Determine the (x, y) coordinate at the center of the cell enclosing the given text.  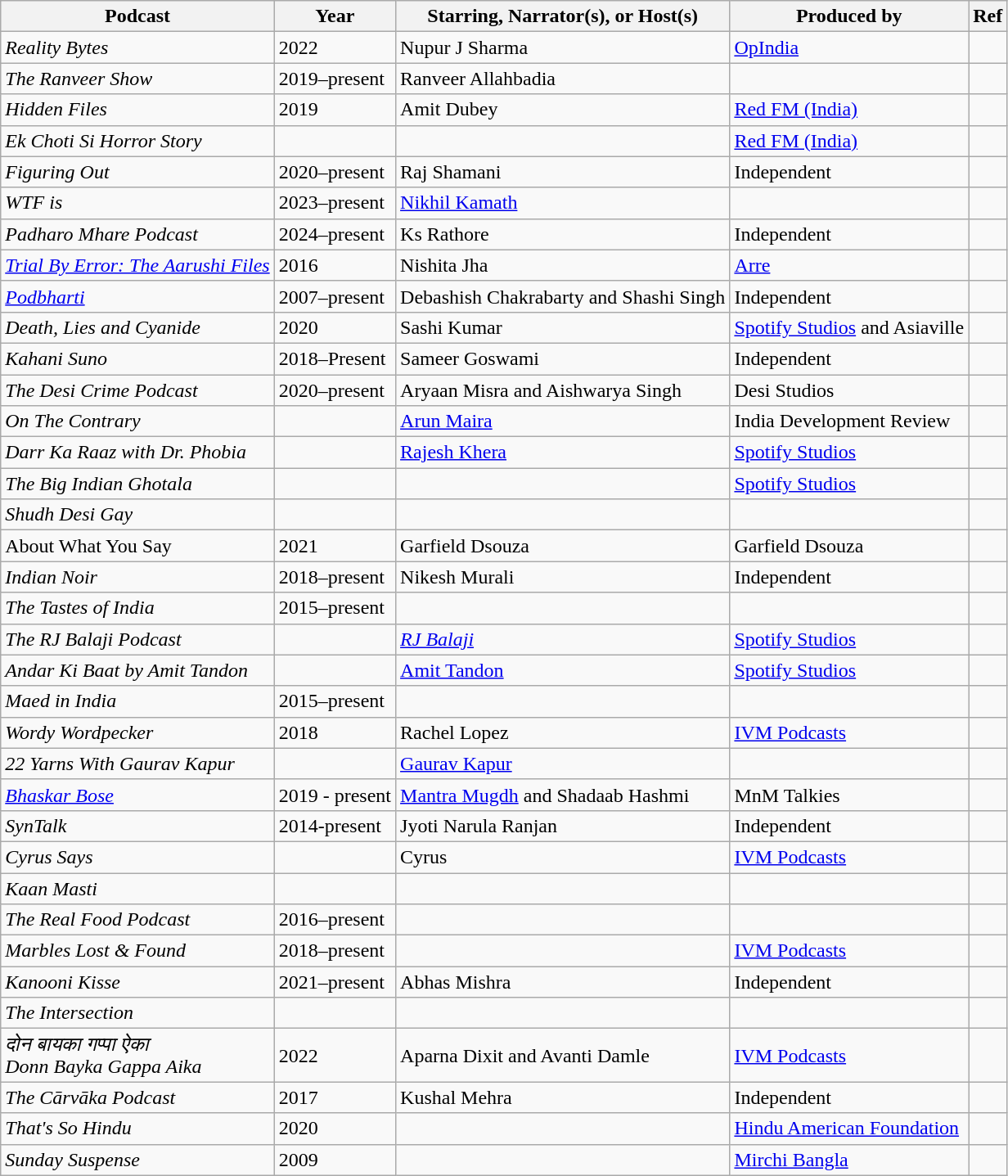
The Intersection (137, 1013)
Marbles Lost & Found (137, 951)
Arun Maira (563, 421)
That's So Hindu (137, 1129)
2019 - present (335, 795)
Sunday Suspense (137, 1160)
The Real Food Podcast (137, 920)
The Tastes of India (137, 608)
2021 (335, 546)
Indian Noir (137, 577)
Produced by (849, 16)
Podcast (137, 16)
Reality Bytes (137, 47)
Abhas Mishra (563, 982)
Death, Lies and Cyanide (137, 327)
2014-present (335, 826)
Hindu American Foundation (849, 1129)
Cyrus Says (137, 857)
2018–Present (335, 358)
2009 (335, 1160)
2019–present (335, 79)
Kaan Masti (137, 888)
Wordy Wordpecker (137, 732)
Debashish Chakrabarty and Shashi Singh (563, 296)
Aparna Dixit and Avanti Damle (563, 1056)
Cyrus (563, 857)
2023–present (335, 203)
Gaurav Kapur (563, 764)
On The Contrary (137, 421)
Ks Rathore (563, 234)
Arre (849, 265)
Ranveer Allahbadia (563, 79)
Kushal Mehra (563, 1097)
Figuring Out (137, 172)
2018 (335, 732)
Hidden Files (137, 110)
Ref (988, 16)
Shudh Desi Gay (137, 515)
Ek Choti Si Horror Story (137, 141)
RJ Balaji (563, 639)
2024–present (335, 234)
2017 (335, 1097)
Maed in India (137, 701)
The Ranveer Show (137, 79)
Darr Ka Raaz with Dr. Phobia (137, 453)
Podbharti (137, 296)
Nikesh Murali (563, 577)
2016 (335, 265)
Raj Shamani (563, 172)
Nupur J Sharma (563, 47)
Nikhil Kamath (563, 203)
Bhaskar Bose (137, 795)
India Development Review (849, 421)
22 Yarns With Gaurav Kapur (137, 764)
OpIndia (849, 47)
Amit Dubey (563, 110)
Kanooni Kisse (137, 982)
दोन बायका गप्पा ऐकाDonn Bayka Gappa Aika (137, 1056)
Starring, Narrator(s), or Host(s) (563, 16)
The Big Indian Ghotala (137, 484)
Andar Ki Baat by Amit Tandon (137, 670)
MnM Talkies (849, 795)
Trial By Error: The Aarushi Files (137, 265)
2021–present (335, 982)
Mirchi Bangla (849, 1160)
Jyoti Narula Ranjan (563, 826)
Rajesh Khera (563, 453)
2019 (335, 110)
2016–present (335, 920)
Aryaan Misra and Aishwarya Singh (563, 390)
Sameer Goswami (563, 358)
The Cārvāka Podcast (137, 1097)
SynTalk (137, 826)
Nishita Jha (563, 265)
Amit Tandon (563, 670)
The RJ Balaji Podcast (137, 639)
Kahani Suno (137, 358)
2007–present (335, 296)
Sashi Kumar (563, 327)
Year (335, 16)
WTF is (137, 203)
Spotify Studios and Asiaville (849, 327)
Padharo Mhare Podcast (137, 234)
Mantra Mugdh and Shadaab Hashmi (563, 795)
Rachel Lopez (563, 732)
Desi Studios (849, 390)
The Desi Crime Podcast (137, 390)
About What You Say (137, 546)
